Extract the (X, Y) coordinate from the center of the cell holding the provided text.  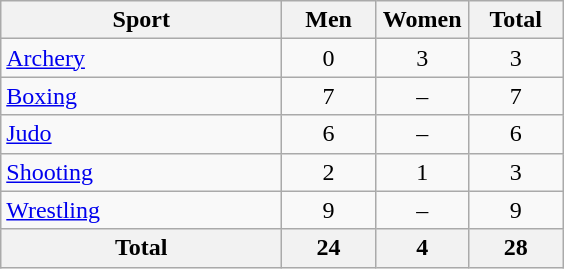
2 (329, 172)
0 (329, 58)
28 (516, 248)
1 (422, 172)
24 (329, 248)
Archery (142, 58)
Women (422, 20)
Shooting (142, 172)
Sport (142, 20)
Men (329, 20)
Wrestling (142, 210)
Boxing (142, 96)
4 (422, 248)
Judo (142, 134)
